Detect which cell encompasses the target text, then output its [x, y] center coordinate. 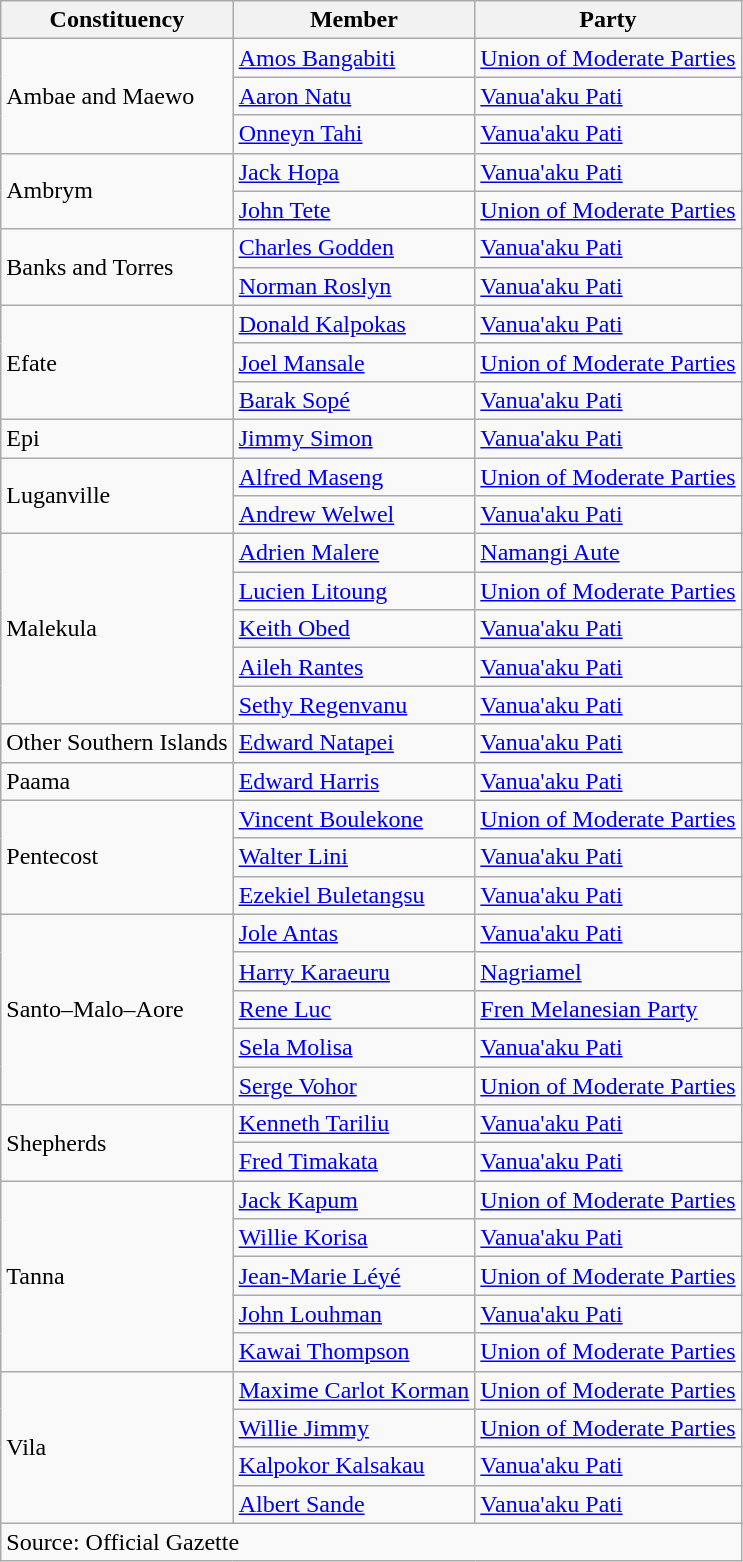
Jack Kapum [354, 1200]
Charles Godden [354, 248]
Sela Molisa [354, 1047]
Donald Kalpokas [354, 324]
Aaron Natu [354, 96]
Joel Mansale [354, 362]
Rene Luc [354, 1009]
Fred Timakata [354, 1162]
Pentecost [117, 857]
Albert Sande [354, 1504]
Epi [117, 438]
Vila [117, 1447]
Vincent Boulekone [354, 819]
Barak Sopé [354, 400]
Kenneth Tariliu [354, 1124]
Santo–Malo–Aore [117, 1009]
Constituency [117, 20]
Shepherds [117, 1143]
Party [608, 20]
Norman Roslyn [354, 286]
Kalpokor Kalsakau [354, 1466]
Jole Antas [354, 933]
Serge Vohor [354, 1085]
Banks and Torres [117, 267]
Walter Lini [354, 857]
Aileh Rantes [354, 667]
Willie Korisa [354, 1238]
Jack Hopa [354, 172]
Onneyn Tahi [354, 134]
Malekula [117, 629]
Andrew Welwel [354, 515]
Paama [117, 781]
Adrien Malere [354, 553]
Source: Official Gazette [371, 1542]
Member [354, 20]
Lucien Litoung [354, 591]
Namangi Aute [608, 553]
Fren Melanesian Party [608, 1009]
Tanna [117, 1276]
Luganville [117, 496]
Edward Natapei [354, 743]
Keith Obed [354, 629]
Ezekiel Buletangsu [354, 895]
Edward Harris [354, 781]
Efate [117, 362]
Ambae and Maewo [117, 96]
Maxime Carlot Korman [354, 1390]
John Tete [354, 210]
Jimmy Simon [354, 438]
Sethy Regenvanu [354, 705]
Willie Jimmy [354, 1428]
Alfred Maseng [354, 477]
Kawai Thompson [354, 1352]
Other Southern Islands [117, 743]
John Louhman [354, 1314]
Jean-Marie Léyé [354, 1276]
Ambrym [117, 191]
Nagriamel [608, 971]
Harry Karaeuru [354, 971]
Amos Bangabiti [354, 58]
